Return (x, y) of the center of cell containing provided text 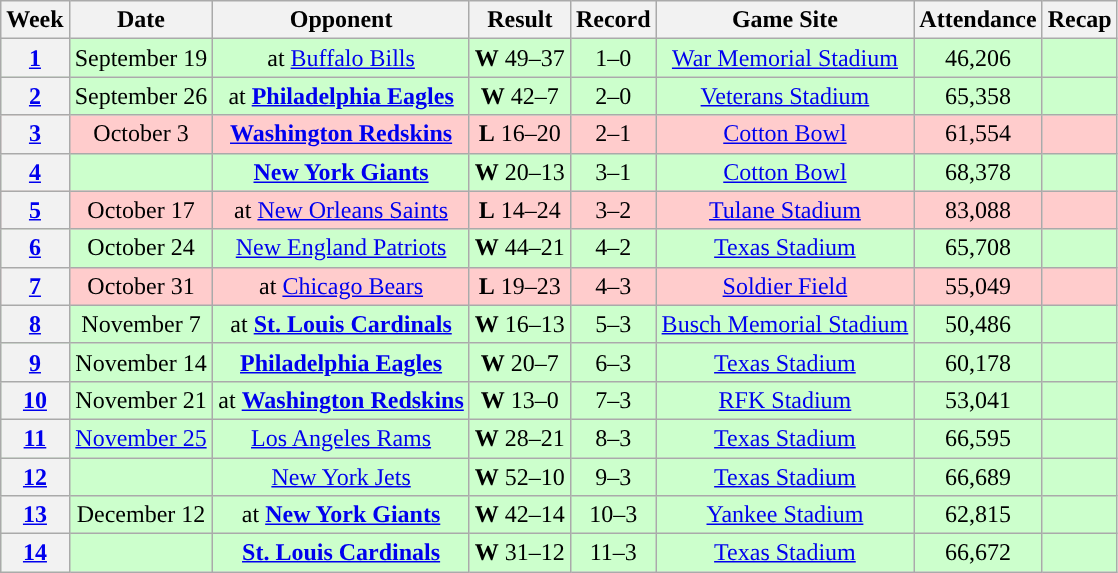
W 16–13 (520, 324)
8–3 (613, 438)
66,689 (978, 477)
8 (35, 324)
3–2 (613, 210)
September 26 (141, 96)
at Chicago Bears (341, 286)
2–1 (613, 134)
2–0 (613, 96)
7–3 (613, 400)
Soldier Field (785, 286)
RFK Stadium (785, 400)
at St. Louis Cardinals (341, 324)
Record (613, 20)
L 16–20 (520, 134)
Yankee Stadium (785, 515)
68,378 (978, 172)
Week (35, 20)
November 14 (141, 362)
55,049 (978, 286)
St. Louis Cardinals (341, 553)
Recap (1080, 20)
Attendance (978, 20)
Veterans Stadium (785, 96)
6 (35, 248)
1–0 (613, 58)
October 24 (141, 248)
62,815 (978, 515)
4 (35, 172)
November 25 (141, 438)
2 (35, 96)
November 7 (141, 324)
W 20–13 (520, 172)
5–3 (613, 324)
65,708 (978, 248)
W 28–21 (520, 438)
at Buffalo Bills (341, 58)
83,088 (978, 210)
at Washington Redskins (341, 400)
W 44–21 (520, 248)
60,178 (978, 362)
L 19–23 (520, 286)
61,554 (978, 134)
Tulane Stadium (785, 210)
9 (35, 362)
New England Patriots (341, 248)
3 (35, 134)
12 (35, 477)
December 12 (141, 515)
4–2 (613, 248)
3–1 (613, 172)
September 19 (141, 58)
14 (35, 553)
W 31–12 (520, 553)
October 17 (141, 210)
4–3 (613, 286)
at New Orleans Saints (341, 210)
66,595 (978, 438)
13 (35, 515)
W 13–0 (520, 400)
Los Angeles Rams (341, 438)
10–3 (613, 515)
65,358 (978, 96)
Game Site (785, 20)
1 (35, 58)
11–3 (613, 553)
War Memorial Stadium (785, 58)
9–3 (613, 477)
Opponent (341, 20)
W 20–7 (520, 362)
W 52–10 (520, 477)
7 (35, 286)
November 21 (141, 400)
6–3 (613, 362)
Date (141, 20)
10 (35, 400)
New York Giants (341, 172)
Philadelphia Eagles (341, 362)
50,486 (978, 324)
46,206 (978, 58)
5 (35, 210)
New York Jets (341, 477)
W 42–7 (520, 96)
Result (520, 20)
W 49–37 (520, 58)
at New York Giants (341, 515)
66,672 (978, 553)
11 (35, 438)
53,041 (978, 400)
October 3 (141, 134)
at Philadelphia Eagles (341, 96)
W 42–14 (520, 515)
October 31 (141, 286)
Busch Memorial Stadium (785, 324)
Washington Redskins (341, 134)
L 14–24 (520, 210)
